For the text-containing cell, return its midpoint in [X, Y] coordinate format. 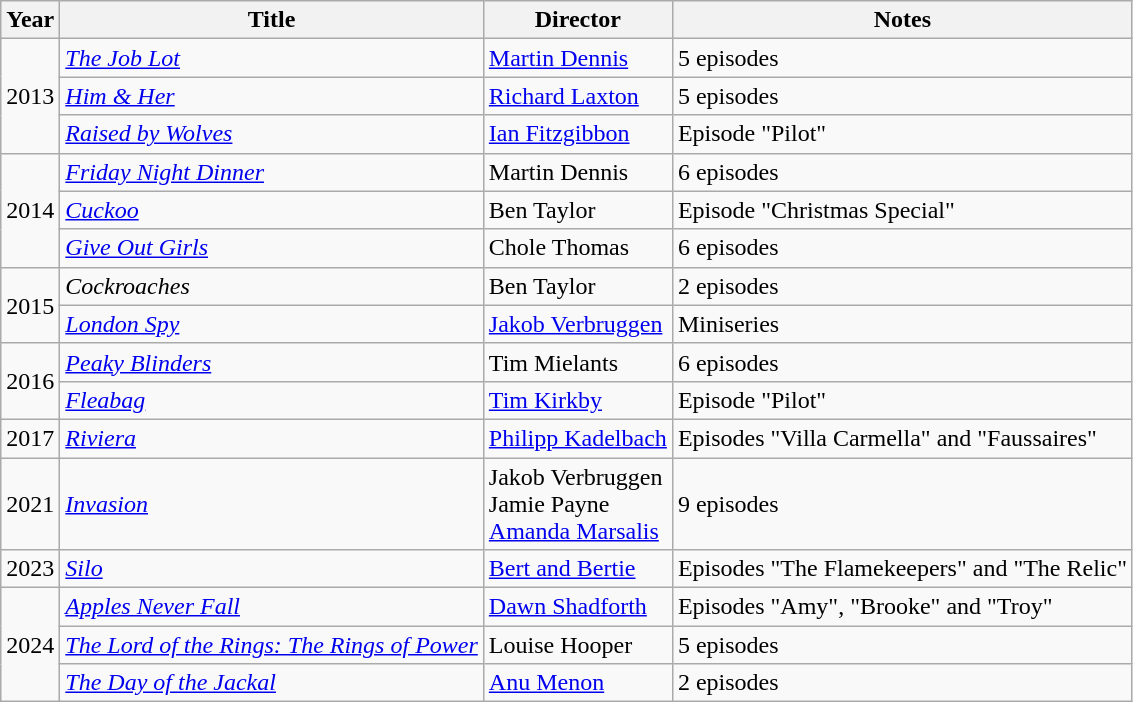
Jakob Verbruggen [578, 324]
2017 [30, 438]
The Lord of the Rings: The Rings of Power [272, 645]
Bert and Bertie [578, 569]
Episodes "Amy", "Brooke" and "Troy" [902, 607]
Jakob VerbruggenJamie PayneAmanda Marsalis [578, 504]
Anu Menon [578, 683]
Philipp Kadelbach [578, 438]
2014 [30, 210]
Cuckoo [272, 210]
2023 [30, 569]
Director [578, 20]
Episodes "The Flamekeepers" and "The Relic" [902, 569]
9 episodes [902, 504]
Raised by Wolves [272, 134]
London Spy [272, 324]
Episodes "Villa Carmella" and "Faussaires" [902, 438]
Notes [902, 20]
The Job Lot [272, 58]
Friday Night Dinner [272, 172]
2024 [30, 645]
Miniseries [902, 324]
The Day of the Jackal [272, 683]
Cockroaches [272, 286]
Fleabag [272, 400]
2016 [30, 381]
Ian Fitzgibbon [578, 134]
2013 [30, 96]
Give Out Girls [272, 248]
Episode "Christmas Special" [902, 210]
Peaky Blinders [272, 362]
2021 [30, 504]
Dawn Shadforth [578, 607]
Invasion [272, 504]
Riviera [272, 438]
Tim Kirkby [578, 400]
Chole Thomas [578, 248]
Richard Laxton [578, 96]
Apples Never Fall [272, 607]
Louise Hooper [578, 645]
Silo [272, 569]
2015 [30, 305]
Him & Her [272, 96]
Tim Mielants [578, 362]
Year [30, 20]
Title [272, 20]
